Return (X, Y) of the center of cell containing provided text 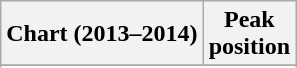
Chart (2013–2014) (102, 34)
Peakposition (249, 34)
